Pinpoint the cell where the given text exists, returning its (X, Y) midpoint coordinate. 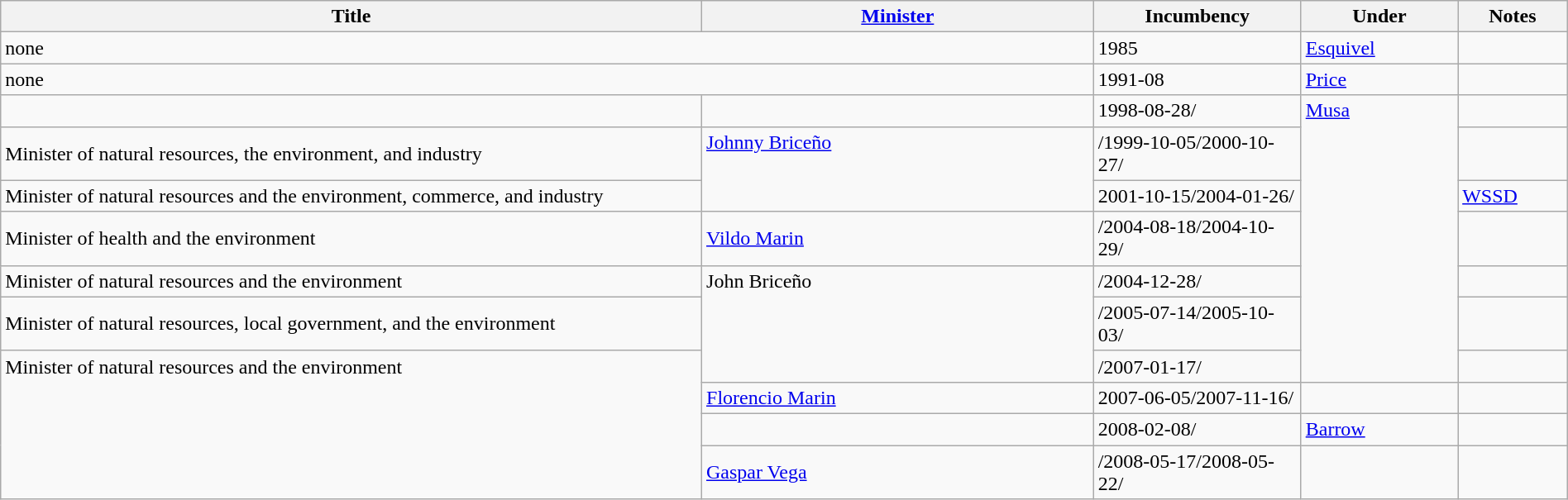
/2005-07-14/2005-10-03/ (1198, 324)
2001-10-15/2004-01-26/ (1198, 196)
Gaspar Vega (898, 471)
Minister (898, 17)
/2004-12-28/ (1198, 281)
Under (1379, 17)
Incumbency (1198, 17)
1985 (1198, 48)
Musa (1379, 238)
Minister of natural resources, the environment, and industry (351, 154)
John Briceño (898, 324)
/2004-08-18/2004-10-29/ (1198, 238)
Florencio Marin (898, 398)
Barrow (1379, 429)
Notes (1513, 17)
Minister of natural resources, local government, and the environment (351, 324)
1991-08 (1198, 79)
/1999-10-05/2000-10-27/ (1198, 154)
Minister of natural resources and the environment, commerce, and industry (351, 196)
Minister of health and the environment (351, 238)
Johnny Briceño (898, 169)
Title (351, 17)
2007-06-05/2007-11-16/ (1198, 398)
Price (1379, 79)
Vildo Marin (898, 238)
/2008-05-17/2008-05-22/ (1198, 471)
2008-02-08/ (1198, 429)
/2007-01-17/ (1198, 366)
1998-08-28/ (1198, 111)
WSSD (1513, 196)
Esquivel (1379, 48)
